Find where the given text appears and provide that cell's center as (X, Y) coordinate. 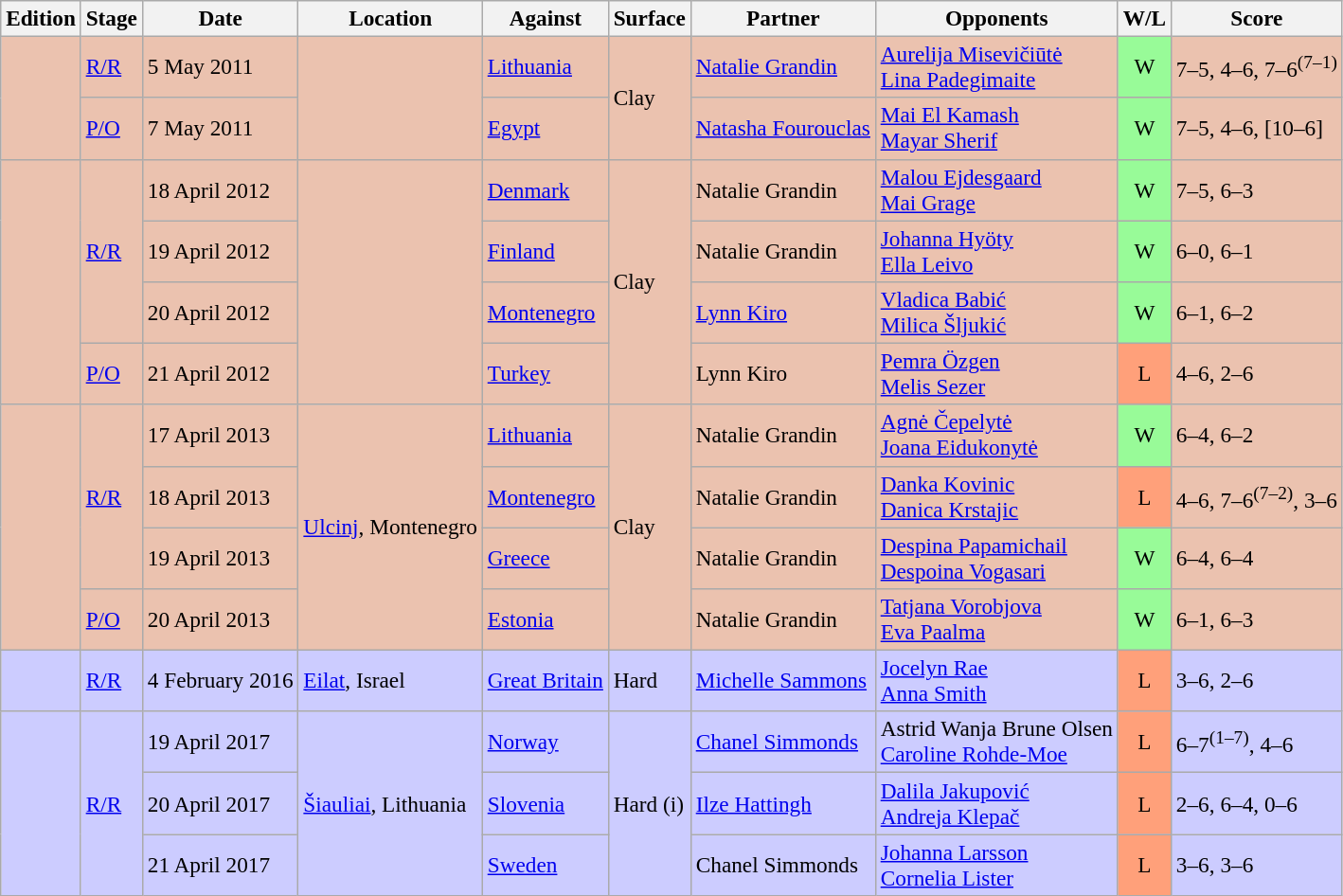
Turkey (546, 373)
7 May 2011 (220, 129)
Partner (782, 18)
Great Britain (546, 680)
Michelle Sammons (782, 680)
Egypt (546, 129)
Dalila JakupovićAndreja Klepač (996, 803)
Hard (650, 680)
Surface (650, 18)
19 April 2017 (220, 743)
6–7(1–7), 4–6 (1256, 743)
3–6, 2–6 (1256, 680)
7–5, 4–6, 7–6(7–1) (1256, 66)
Against (546, 18)
18 April 2013 (220, 496)
6–0, 6–1 (1256, 250)
Score (1256, 18)
W/L (1144, 18)
Location (390, 18)
Date (220, 18)
Ilze Hattingh (782, 803)
Estonia (546, 619)
Stage (112, 18)
Aurelija MisevičiūtėLina Padegimaite (996, 66)
Johanna LarssonCornelia Lister (996, 864)
Greece (546, 557)
Jocelyn RaeAnna Smith (996, 680)
5 May 2011 (220, 66)
17 April 2013 (220, 436)
Hard (i) (650, 803)
6–4, 6–4 (1256, 557)
Šiauliai, Lithuania (390, 803)
Agnė ČepelytėJoana Eidukonytė (996, 436)
Opponents (996, 18)
18 April 2012 (220, 189)
19 April 2012 (220, 250)
Pemra ÖzgenMelis Sezer (996, 373)
21 April 2017 (220, 864)
Danka KovinicDanica Krstajic (996, 496)
6–1, 6–2 (1256, 313)
Vladica BabićMilica Šljukić (996, 313)
6–1, 6–3 (1256, 619)
Sweden (546, 864)
19 April 2013 (220, 557)
Norway (546, 743)
21 April 2012 (220, 373)
6–4, 6–2 (1256, 436)
Astrid Wanja Brune OlsenCaroline Rohde-Moe (996, 743)
4–6, 2–6 (1256, 373)
3–6, 3–6 (1256, 864)
Ulcinj, Montenegro (390, 527)
Tatjana VorobjovaEva Paalma (996, 619)
Mai El KamashMayar Sherif (996, 129)
Denmark (546, 189)
Edition (42, 18)
Eilat, Israel (390, 680)
20 April 2013 (220, 619)
7–5, 4–6, [10–6] (1256, 129)
7–5, 6–3 (1256, 189)
4–6, 7–6(7–2), 3–6 (1256, 496)
Malou EjdesgaardMai Grage (996, 189)
20 April 2017 (220, 803)
Slovenia (546, 803)
4 February 2016 (220, 680)
Finland (546, 250)
Johanna HyötyElla Leivo (996, 250)
Natasha Fourouclas (782, 129)
2–6, 6–4, 0–6 (1256, 803)
20 April 2012 (220, 313)
Despina PapamichailDespoina Vogasari (996, 557)
